Find where the given text appears and provide that cell's center as [x, y] coordinate. 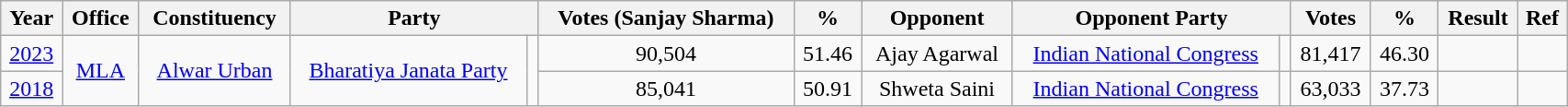
MLA [101, 71]
85,041 [667, 89]
50.91 [828, 89]
Result [1478, 18]
Votes (Sanjay Sharma) [667, 18]
2023 [31, 53]
90,504 [667, 53]
Party [414, 18]
51.46 [828, 53]
Alwar Urban [215, 71]
Opponent [937, 18]
Bharatiya Janata Party [408, 71]
Opponent Party [1152, 18]
37.73 [1404, 89]
Ref [1541, 18]
Votes [1330, 18]
Office [101, 18]
63,033 [1330, 89]
Year [31, 18]
Shweta Saini [937, 89]
46.30 [1404, 53]
2018 [31, 89]
Constituency [215, 18]
Ajay Agarwal [937, 53]
81,417 [1330, 53]
